Determine the [X, Y] coordinate at the center of the cell enclosing the given text.  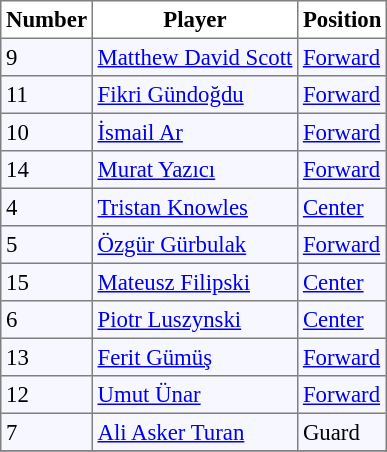
14 [47, 170]
Piotr Luszynski [194, 320]
İsmail Ar [194, 132]
6 [47, 320]
4 [47, 207]
11 [47, 95]
Murat Yazıcı [194, 170]
5 [47, 245]
Matthew David Scott [194, 57]
Mateusz Filipski [194, 282]
Fikri Gündoğdu [194, 95]
12 [47, 395]
Ali Asker Turan [194, 432]
Guard [342, 432]
10 [47, 132]
13 [47, 357]
Position [342, 20]
Özgür Gürbulak [194, 245]
15 [47, 282]
Ferit Gümüş [194, 357]
Tristan Knowles [194, 207]
Number [47, 20]
Umut Ünar [194, 395]
9 [47, 57]
7 [47, 432]
Player [194, 20]
